Extract the (X, Y) coordinate from the center of the cell holding the provided text.  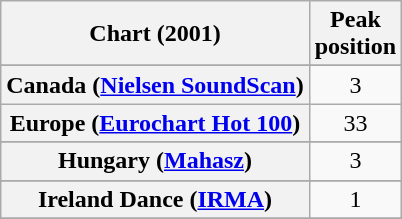
Hungary (Mahasz) (155, 161)
33 (355, 123)
Peakposition (355, 34)
Chart (2001) (155, 34)
Ireland Dance (IRMA) (155, 199)
1 (355, 199)
Europe (Eurochart Hot 100) (155, 123)
Canada (Nielsen SoundScan) (155, 85)
